Identify which cell holds the provided text, then report its (X, Y) central coordinate. 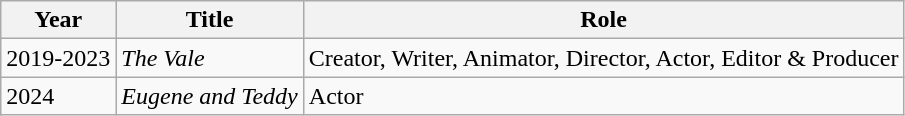
Eugene and Teddy (210, 96)
2019-2023 (58, 58)
Actor (604, 96)
Title (210, 20)
2024 (58, 96)
Creator, Writer, Animator, Director, Actor, Editor & Producer (604, 58)
The Vale (210, 58)
Year (58, 20)
Role (604, 20)
